Search for the cell housing the specified text and yield its (X, Y) center coordinate. 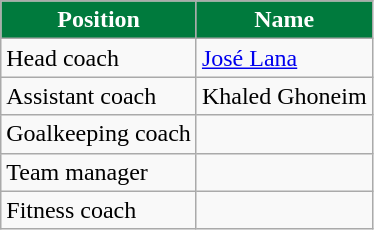
José Lana (284, 58)
Head coach (99, 58)
Goalkeeping coach (99, 134)
Position (99, 20)
Team manager (99, 172)
Fitness coach (99, 210)
Assistant coach (99, 96)
Khaled Ghoneim (284, 96)
Name (284, 20)
